Scan for the cell matching the given text and deliver its (X, Y) coordinate at center. 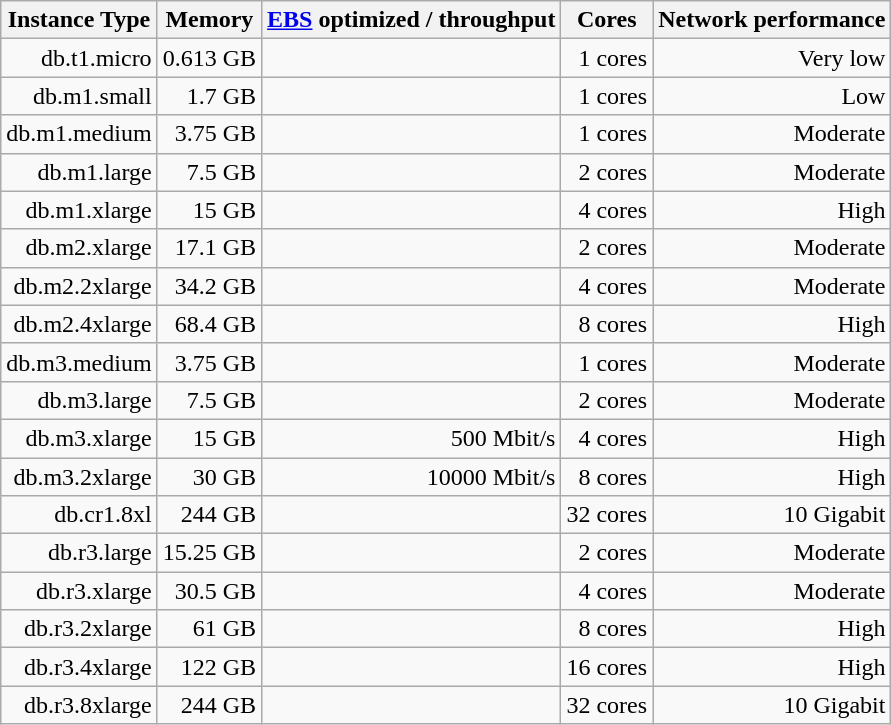
61 GB (209, 629)
68.4 GB (209, 324)
34.2 GB (209, 286)
db.m1.large (79, 172)
db.m2.2xlarge (79, 286)
EBS optimized / throughput (412, 20)
0.613 GB (209, 58)
db.m3.medium (79, 362)
db.t1.micro (79, 58)
Low (772, 96)
db.r3.large (79, 553)
Cores (607, 20)
30.5 GB (209, 591)
1.7 GB (209, 96)
Network performance (772, 20)
db.r3.xlarge (79, 591)
Instance Type (79, 20)
db.m3.large (79, 400)
db.r3.8xlarge (79, 705)
db.m1.xlarge (79, 210)
16 cores (607, 667)
500 Mbit/s (412, 438)
17.1 GB (209, 248)
db.r3.2xlarge (79, 629)
15.25 GB (209, 553)
db.m1.medium (79, 134)
122 GB (209, 667)
30 GB (209, 477)
db.m1.small (79, 96)
db.cr1.8xl (79, 515)
db.m2.4xlarge (79, 324)
10000 Mbit/s (412, 477)
Very low (772, 58)
db.m2.xlarge (79, 248)
db.m3.xlarge (79, 438)
db.m3.2xlarge (79, 477)
Memory (209, 20)
db.r3.4xlarge (79, 667)
